Find where the given text appears and provide that cell's center as [X, Y] coordinate. 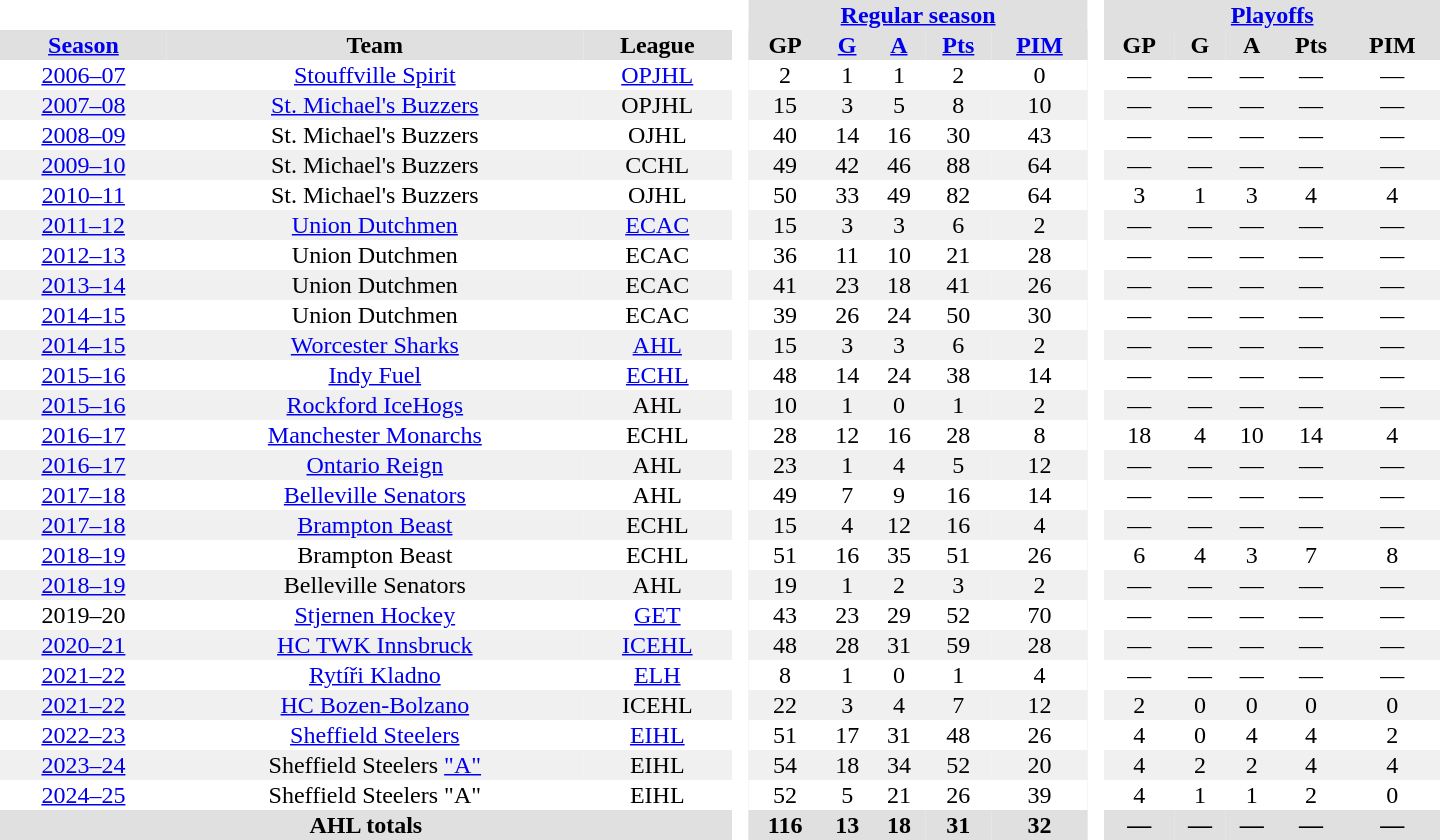
ELH [658, 675]
2006–07 [84, 75]
40 [785, 135]
22 [785, 705]
35 [899, 555]
2023–24 [84, 765]
32 [1040, 825]
2019–20 [84, 615]
Stouffville Spirit [375, 75]
Manchester Monarchs [375, 435]
33 [847, 195]
88 [958, 165]
2024–25 [84, 795]
Team [375, 45]
2009–10 [84, 165]
Indy Fuel [375, 375]
20 [1040, 765]
9 [899, 495]
CCHL [658, 165]
Ontario Reign [375, 465]
29 [899, 615]
Stjernen Hockey [375, 615]
2010–11 [84, 195]
38 [958, 375]
17 [847, 735]
2011–12 [84, 225]
Regular season [918, 15]
19 [785, 585]
36 [785, 255]
2007–08 [84, 105]
11 [847, 255]
13 [847, 825]
34 [899, 765]
2012–13 [84, 255]
Rytíři Kladno [375, 675]
59 [958, 645]
82 [958, 195]
46 [899, 165]
Sheffield Steelers [375, 735]
2013–14 [84, 285]
League [658, 45]
HC Bozen-Bolzano [375, 705]
116 [785, 825]
70 [1040, 615]
42 [847, 165]
2008–09 [84, 135]
HC TWK Innsbruck [375, 645]
Season [84, 45]
2020–21 [84, 645]
54 [785, 765]
Rockford IceHogs [375, 405]
Playoffs [1272, 15]
Worcester Sharks [375, 345]
2022–23 [84, 735]
GET [658, 615]
AHL totals [366, 825]
